Scan for the cell matching the given text and deliver its (X, Y) coordinate at center. 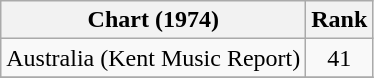
Rank (340, 20)
Australia (Kent Music Report) (154, 58)
41 (340, 58)
Chart (1974) (154, 20)
